Locate the cell with the specified text and output its (x, y) center coordinate. 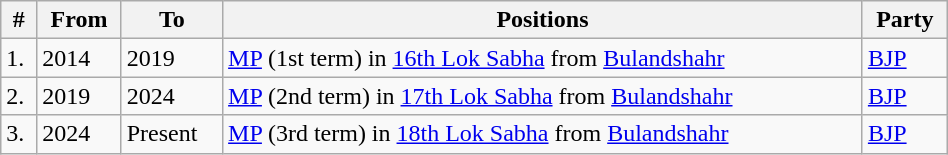
# (19, 20)
To (172, 20)
MP (3rd term) in 18th Lok Sabha from Bulandshahr (543, 134)
2014 (79, 58)
From (79, 20)
MP (2nd term) in 17th Lok Sabha from Bulandshahr (543, 96)
MP (1st term) in 16th Lok Sabha from Bulandshahr (543, 58)
2. (19, 96)
Present (172, 134)
3. (19, 134)
Party (904, 20)
1. (19, 58)
Positions (543, 20)
